Extract the (X, Y) coordinate from the center of the cell holding the provided text.  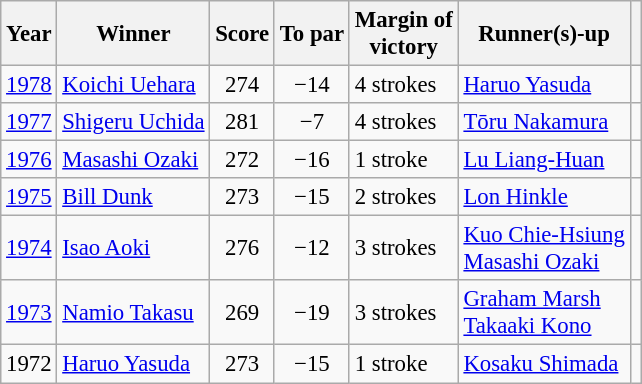
Lu Liang-Huan (544, 160)
274 (242, 85)
Margin ofvictory (404, 34)
Winner (134, 34)
1978 (29, 85)
−16 (312, 160)
1976 (29, 160)
Score (242, 34)
Koichi Uehara (134, 85)
1972 (29, 364)
1974 (29, 248)
Bill Dunk (134, 197)
1973 (29, 312)
Kosaku Shimada (544, 364)
1977 (29, 122)
Masashi Ozaki (134, 160)
−12 (312, 248)
−7 (312, 122)
Isao Aoki (134, 248)
Namio Takasu (134, 312)
Year (29, 34)
To par (312, 34)
Runner(s)-up (544, 34)
Graham Marsh Takaaki Kono (544, 312)
Shigeru Uchida (134, 122)
269 (242, 312)
−14 (312, 85)
272 (242, 160)
Lon Hinkle (544, 197)
281 (242, 122)
276 (242, 248)
2 strokes (404, 197)
−19 (312, 312)
Kuo Chie-Hsiung Masashi Ozaki (544, 248)
1975 (29, 197)
Tōru Nakamura (544, 122)
